From the cell containing the given text, extract its center point as (X, Y) coordinate. 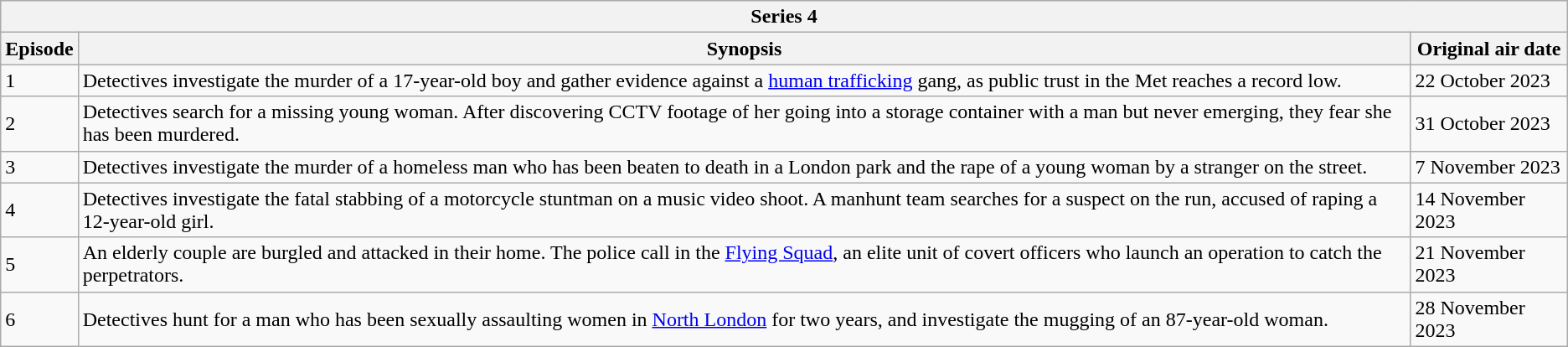
Episode (39, 49)
5 (39, 265)
1 (39, 80)
3 (39, 167)
7 November 2023 (1489, 167)
Detectives hunt for a man who has been sexually assaulting women in North London for two years, and investigate the mugging of an 87-year-old woman. (744, 319)
6 (39, 319)
22 October 2023 (1489, 80)
Synopsis (744, 49)
14 November 2023 (1489, 210)
21 November 2023 (1489, 265)
4 (39, 210)
28 November 2023 (1489, 319)
31 October 2023 (1489, 124)
Original air date (1489, 49)
Series 4 (784, 17)
2 (39, 124)
